Capture the cell that displays the provided text and extract its (X, Y) central coordinate. 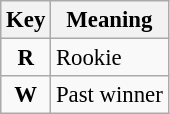
W (26, 95)
R (26, 58)
Key (26, 20)
Meaning (110, 20)
Past winner (110, 95)
Rookie (110, 58)
